Detect which cell encompasses the target text, then output its [x, y] center coordinate. 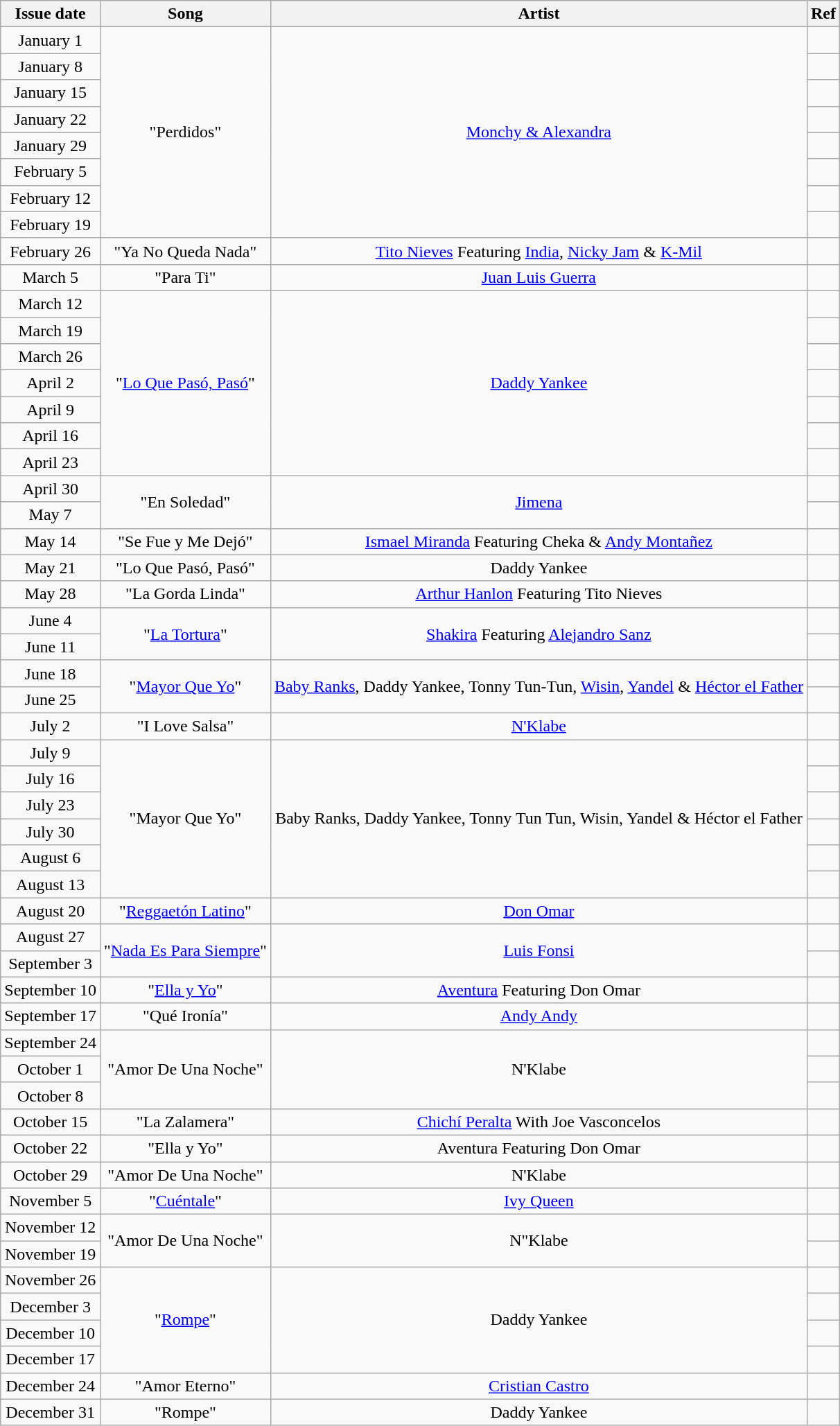
December 31 [51, 1412]
September 17 [51, 1016]
July 30 [51, 832]
September 3 [51, 964]
January 29 [51, 146]
December 17 [51, 1359]
"Qué Ironía" [185, 1016]
November 5 [51, 1201]
August 20 [51, 911]
August 27 [51, 937]
N"Klabe [539, 1241]
October 1 [51, 1069]
July 16 [51, 779]
Artist [539, 14]
May 14 [51, 541]
January 8 [51, 67]
April 23 [51, 462]
Luis Fonsi [539, 950]
Cristian Castro [539, 1386]
July 23 [51, 806]
December 24 [51, 1386]
October 15 [51, 1122]
Issue date [51, 14]
Jimena [539, 502]
January 1 [51, 40]
June 4 [51, 620]
June 11 [51, 647]
May 21 [51, 568]
October 8 [51, 1095]
October 29 [51, 1175]
April 16 [51, 436]
Song [185, 14]
Shakira Featuring Alejandro Sanz [539, 634]
May 28 [51, 594]
January 15 [51, 93]
September 24 [51, 1043]
"Cuéntale" [185, 1201]
July 2 [51, 726]
Baby Ranks, Daddy Yankee, Tonny Tun-Tun, Wisin, Yandel & Héctor el Father [539, 686]
April 9 [51, 410]
February 5 [51, 172]
March 26 [51, 357]
Chichí Peralta With Joe Vasconcelos [539, 1122]
March 5 [51, 277]
"Para Ti" [185, 277]
Monchy & Alexandra [539, 132]
June 25 [51, 699]
April 2 [51, 383]
"En Soledad" [185, 502]
November 12 [51, 1228]
"Se Fue y Me Dejó" [185, 541]
June 18 [51, 673]
"Amor Eterno" [185, 1386]
"Nada Es Para Siempre" [185, 950]
December 10 [51, 1333]
"La Tortura" [185, 634]
April 30 [51, 489]
January 22 [51, 119]
"Ya No Queda Nada" [185, 251]
"I Love Salsa" [185, 726]
May 7 [51, 515]
Tito Nieves Featuring India, Nicky Jam & K-Mil [539, 251]
Juan Luis Guerra [539, 277]
"Perdidos" [185, 132]
December 3 [51, 1307]
Ismael Miranda Featuring Cheka & Andy Montañez [539, 541]
Andy Andy [539, 1016]
November 19 [51, 1254]
"La Gorda Linda" [185, 594]
March 12 [51, 304]
Baby Ranks, Daddy Yankee, Tonny Tun Tun, Wisin, Yandel & Héctor el Father [539, 818]
November 26 [51, 1280]
March 19 [51, 331]
February 26 [51, 251]
Don Omar [539, 911]
February 12 [51, 198]
Ref [823, 14]
September 10 [51, 990]
February 19 [51, 225]
"Reggaetón Latino" [185, 911]
October 22 [51, 1148]
August 6 [51, 858]
"La Zalamera" [185, 1122]
Ivy Queen [539, 1201]
July 9 [51, 752]
Arthur Hanlon Featuring Tito Nieves [539, 594]
August 13 [51, 885]
